Output the (x, y) coordinate of the center of the cell containing the given text.  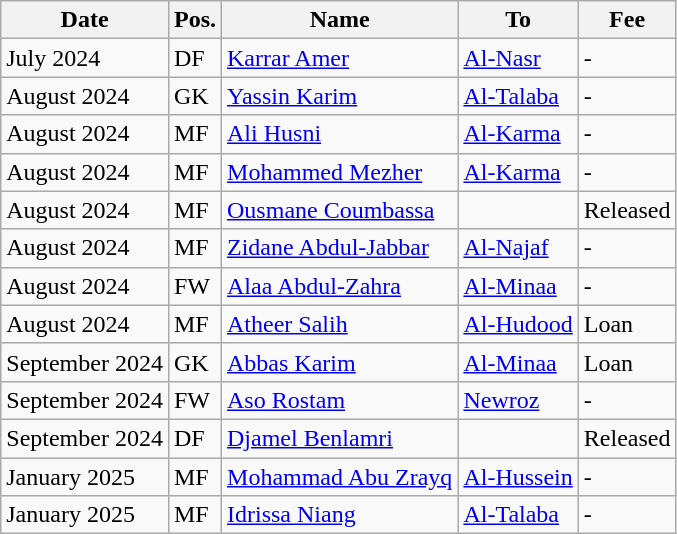
Al-Nasr (518, 58)
Date (85, 20)
Mohammad Abu Zrayq (340, 477)
Aso Rostam (340, 400)
Zidane Abdul-Jabbar (340, 248)
Fee (627, 20)
Idrissa Niang (340, 515)
Al-Hudood (518, 324)
Al-Najaf (518, 248)
To (518, 20)
Al-Hussein (518, 477)
Newroz (518, 400)
Yassin Karim (340, 96)
Name (340, 20)
Abbas Karim (340, 362)
Mohammed Mezher (340, 172)
Pos. (194, 20)
Karrar Amer (340, 58)
Atheer Salih (340, 324)
Alaa Abdul-Zahra (340, 286)
July 2024 (85, 58)
Ousmane Coumbassa (340, 210)
Djamel Benlamri (340, 438)
Ali Husni (340, 134)
